From the cell containing the given text, extract its center point as (x, y) coordinate. 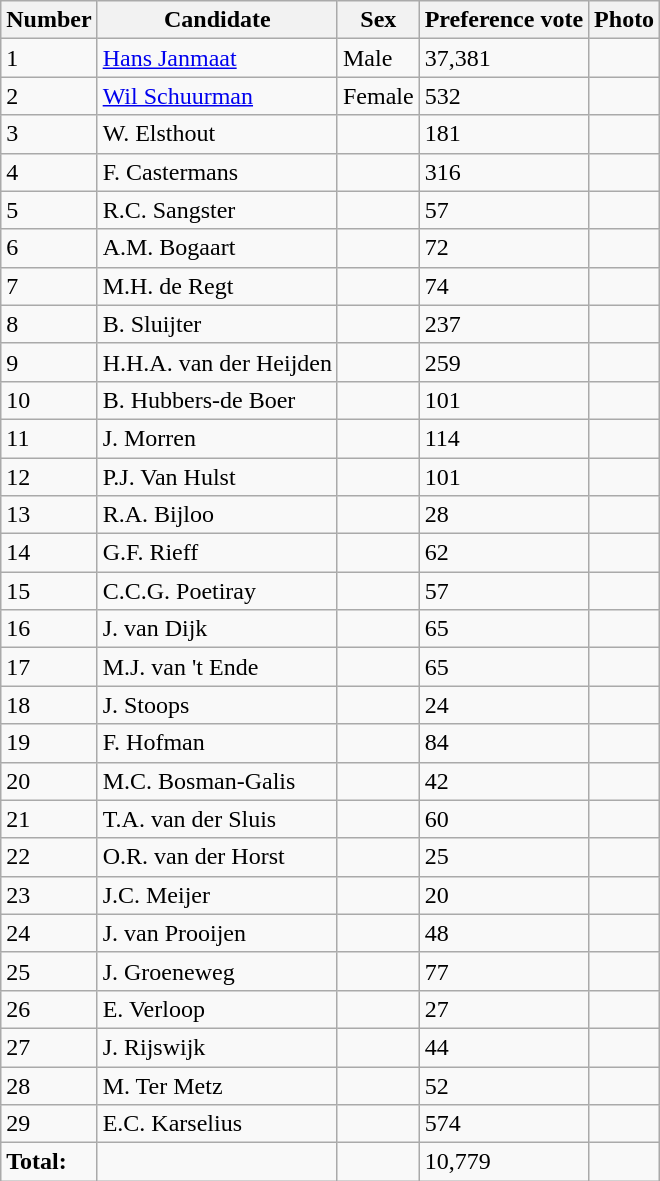
Sex (378, 20)
11 (49, 438)
10 (49, 400)
5 (49, 210)
Candidate (217, 20)
72 (504, 248)
316 (504, 172)
52 (504, 1085)
77 (504, 971)
22 (49, 857)
M.H. de Regt (217, 286)
Hans Janmaat (217, 58)
Preference vote (504, 20)
C.C.G. Poetiray (217, 591)
532 (504, 96)
48 (504, 933)
16 (49, 629)
8 (49, 324)
12 (49, 477)
B. Sluijter (217, 324)
G.F. Rieff (217, 553)
F. Castermans (217, 172)
14 (49, 553)
H.H.A. van der Heijden (217, 362)
R.C. Sangster (217, 210)
44 (504, 1047)
F. Hofman (217, 743)
J. Rijswijk (217, 1047)
60 (504, 819)
Number (49, 20)
29 (49, 1124)
M. Ter Metz (217, 1085)
23 (49, 895)
74 (504, 286)
3 (49, 134)
J. Stoops (217, 705)
1 (49, 58)
17 (49, 667)
J. van Dijk (217, 629)
O.R. van der Horst (217, 857)
84 (504, 743)
18 (49, 705)
Photo (624, 20)
237 (504, 324)
37,381 (504, 58)
E.C. Karselius (217, 1124)
B. Hubbers-de Boer (217, 400)
26 (49, 1009)
T.A. van der Sluis (217, 819)
114 (504, 438)
181 (504, 134)
7 (49, 286)
Female (378, 96)
E. Verloop (217, 1009)
21 (49, 819)
P.J. Van Hulst (217, 477)
Male (378, 58)
42 (504, 781)
Total: (49, 1162)
259 (504, 362)
R.A. Bijloo (217, 515)
M.C. Bosman-Galis (217, 781)
J. Morren (217, 438)
6 (49, 248)
19 (49, 743)
62 (504, 553)
2 (49, 96)
J. Groeneweg (217, 971)
Wil Schuurman (217, 96)
574 (504, 1124)
10,779 (504, 1162)
4 (49, 172)
M.J. van 't Ende (217, 667)
13 (49, 515)
J.C. Meijer (217, 895)
J. van Prooijen (217, 933)
A.M. Bogaart (217, 248)
W. Elsthout (217, 134)
9 (49, 362)
15 (49, 591)
